Return (X, Y) of the center of cell containing provided text 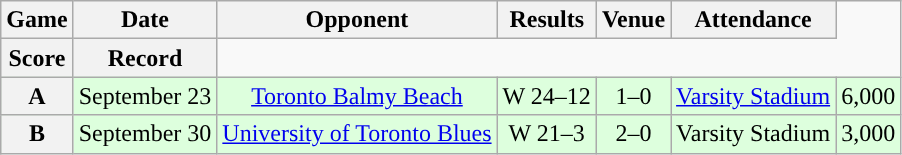
University of Toronto Blues (357, 134)
B (37, 134)
W 24–12 (546, 96)
Venue (633, 20)
Date (145, 20)
Record (145, 58)
Toronto Balmy Beach (357, 96)
Attendance (754, 20)
Score (37, 58)
2–0 (633, 134)
A (37, 96)
September 23 (145, 96)
3,000 (868, 134)
1–0 (633, 96)
W 21–3 (546, 134)
Results (546, 20)
Opponent (357, 20)
Game (37, 20)
September 30 (145, 134)
6,000 (868, 96)
